Extract the (x, y) coordinate from the center of the cell holding the provided text.  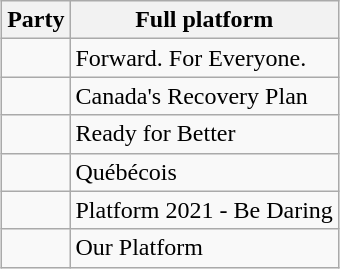
Québécois (204, 172)
Full platform (204, 20)
Platform 2021 - Be Daring (204, 210)
Party (36, 20)
Forward. For Everyone. (204, 58)
Canada's Recovery Plan (204, 96)
Ready for Better (204, 134)
Our Platform (204, 248)
